Provide the (X, Y) coordinate of the cell's center where the given text is located.  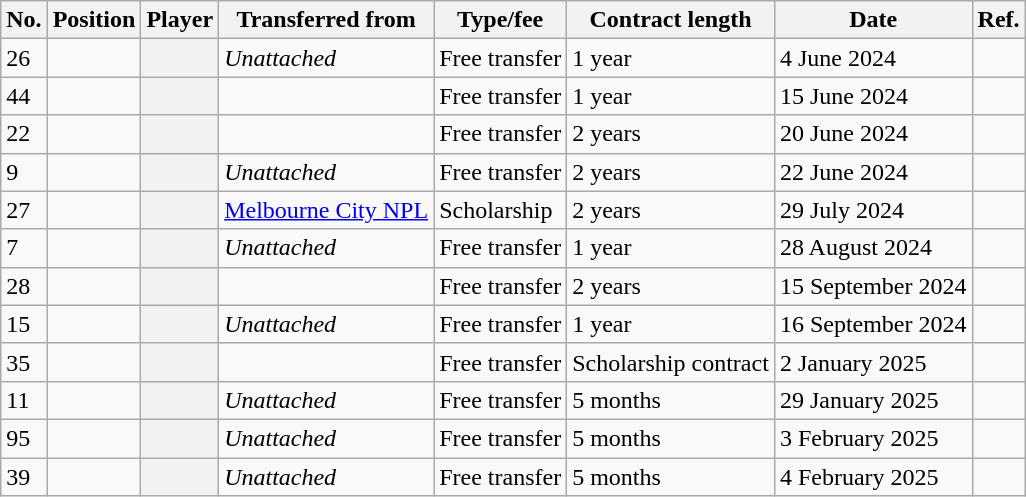
7 (24, 248)
Position (94, 20)
Ref. (998, 20)
39 (24, 477)
28 (24, 286)
No. (24, 20)
15 (24, 324)
Type/fee (500, 20)
Contract length (671, 20)
3 February 2025 (873, 438)
22 (24, 134)
Player (180, 20)
9 (24, 172)
22 June 2024 (873, 172)
20 June 2024 (873, 134)
Date (873, 20)
4 June 2024 (873, 58)
4 February 2025 (873, 477)
Transferred from (326, 20)
29 January 2025 (873, 400)
27 (24, 210)
15 September 2024 (873, 286)
2 January 2025 (873, 362)
29 July 2024 (873, 210)
Melbourne City NPL (326, 210)
35 (24, 362)
Scholarship (500, 210)
28 August 2024 (873, 248)
44 (24, 96)
Scholarship contract (671, 362)
26 (24, 58)
16 September 2024 (873, 324)
15 June 2024 (873, 96)
11 (24, 400)
95 (24, 438)
